Locate the cell with the specified text and output its [X, Y] center coordinate. 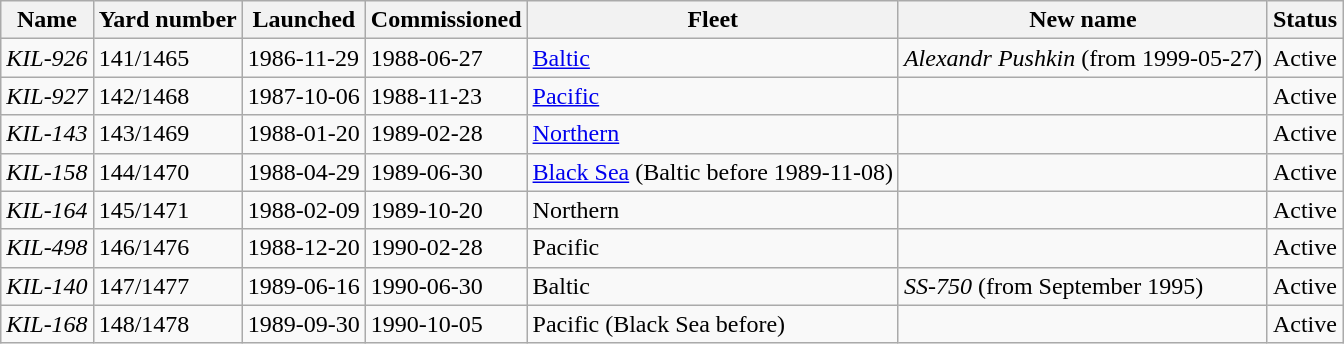
New name [1082, 20]
KIL-498 [47, 248]
141/1465 [168, 58]
KIL-164 [47, 210]
Black Sea (Baltic before 1989-11-08) [712, 172]
Status [1304, 20]
143/1469 [168, 134]
KIL-168 [47, 324]
KIL-140 [47, 286]
1989-10-20 [446, 210]
146/1476 [168, 248]
Pacific (Black Sea before) [712, 324]
Launched [304, 20]
Commissioned [446, 20]
148/1478 [168, 324]
Alexandr Pushkin (from 1999-05-27) [1082, 58]
1988-12-20 [304, 248]
1988-04-29 [304, 172]
1990-06-30 [446, 286]
1989-02-28 [446, 134]
Yard number [168, 20]
1990-02-28 [446, 248]
1988-02-09 [304, 210]
KIL-158 [47, 172]
1988-01-20 [304, 134]
1986-11-29 [304, 58]
KIL-927 [47, 96]
147/1477 [168, 286]
144/1470 [168, 172]
Name [47, 20]
1990-10-05 [446, 324]
Fleet [712, 20]
142/1468 [168, 96]
1987-10-06 [304, 96]
1989-06-30 [446, 172]
145/1471 [168, 210]
1988-11-23 [446, 96]
1989-09-30 [304, 324]
KIL-926 [47, 58]
KIL-143 [47, 134]
SS-750 (from September 1995) [1082, 286]
1988-06-27 [446, 58]
1989-06-16 [304, 286]
